Extract the [X, Y] coordinate from the center of the cell holding the provided text.  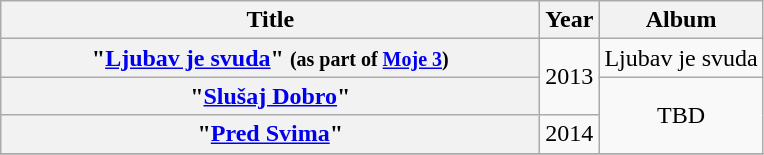
2014 [570, 134]
Title [270, 20]
"Slušaj Dobro" [270, 96]
Album [681, 20]
"Ljubav je svuda" (as part of Moje 3) [270, 58]
Year [570, 20]
"Pred Svima" [270, 134]
2013 [570, 77]
Ljubav je svuda [681, 58]
TBD [681, 115]
